Search for the cell housing the specified text and yield its (x, y) center coordinate. 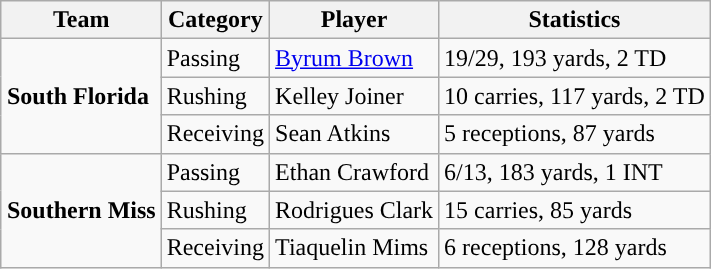
Team (81, 20)
Sean Atkins (354, 134)
Ethan Crawford (354, 172)
Statistics (575, 20)
10 carries, 117 yards, 2 TD (575, 96)
South Florida (81, 96)
15 carries, 85 yards (575, 210)
6 receptions, 128 yards (575, 248)
Rodrigues Clark (354, 210)
5 receptions, 87 yards (575, 134)
6/13, 183 yards, 1 INT (575, 172)
Category (215, 20)
Kelley Joiner (354, 96)
Player (354, 20)
Tiaquelin Mims (354, 248)
Byrum Brown (354, 58)
19/29, 193 yards, 2 TD (575, 58)
Southern Miss (81, 210)
